Determine the (X, Y) coordinate at the center of the cell enclosing the given text.  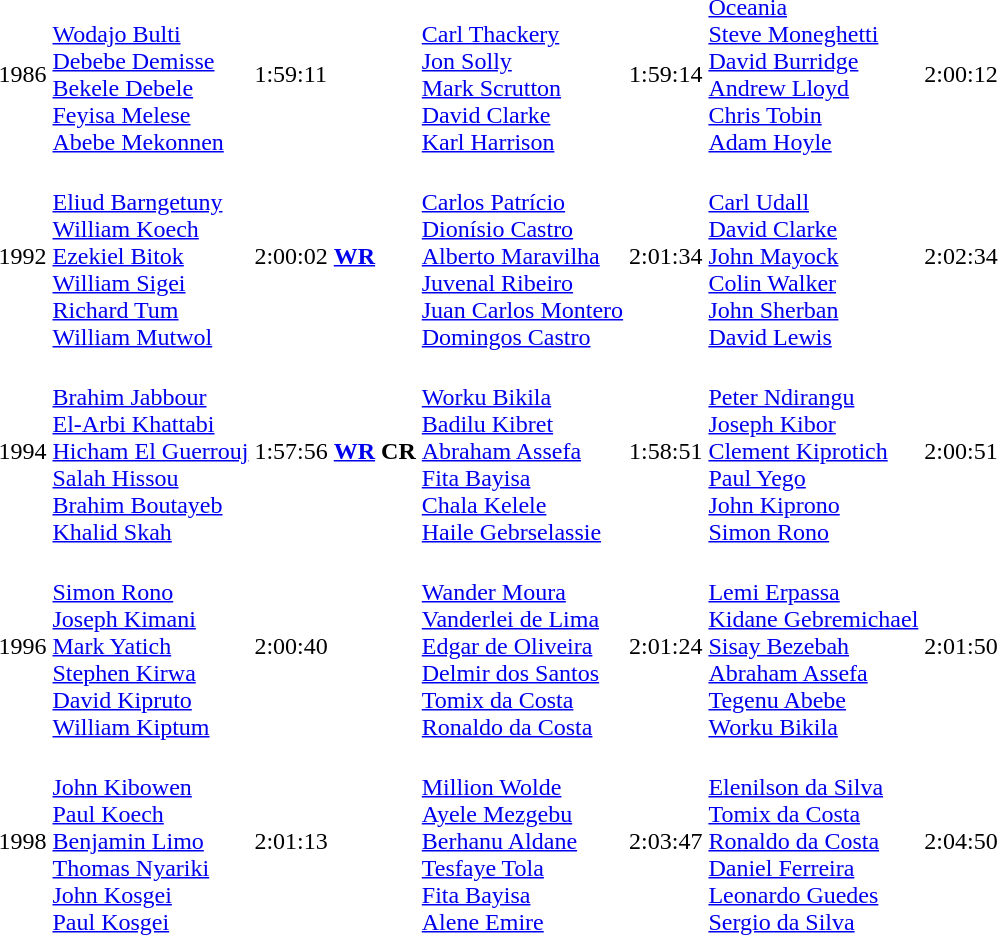
Carlos PatrícioDionísio CastroAlberto MaravilhaJuvenal RibeiroJuan Carlos MonteroDomingos Castro (522, 256)
Wander MouraVanderlei de LimaEdgar de OliveiraDelmir dos SantosTomix da CostaRonaldo da Costa (522, 646)
Eliud BarngetunyWilliam KoechEzekiel BitokWilliam SigeiRichard TumWilliam Mutwol (150, 256)
1:57:56 WR CR (335, 451)
Simon RonoJoseph KimaniMark YatichStephen KirwaDavid KiprutoWilliam Kiptum (150, 646)
Brahim JabbourEl-Arbi KhattabiHicham El GuerroujSalah HissouBrahim BoutayebKhalid Skah (150, 451)
2:01:24 (666, 646)
2:00:40 (335, 646)
Lemi ErpassaKidane GebremichaelSisay BezebahAbraham AssefaTegenu AbebeWorku Bikila (814, 646)
2:01:34 (666, 256)
2:00:02 WR (335, 256)
Worku BikilaBadilu KibretAbraham AssefaFita BayisaChala KeleleHaile Gebrselassie (522, 451)
Carl UdallDavid ClarkeJohn MayockColin WalkerJohn SherbanDavid Lewis (814, 256)
Peter NdiranguJoseph KiborClement KiprotichPaul YegoJohn KipronoSimon Rono (814, 451)
1:58:51 (666, 451)
